Find where the given text appears and provide that cell's center as [X, Y] coordinate. 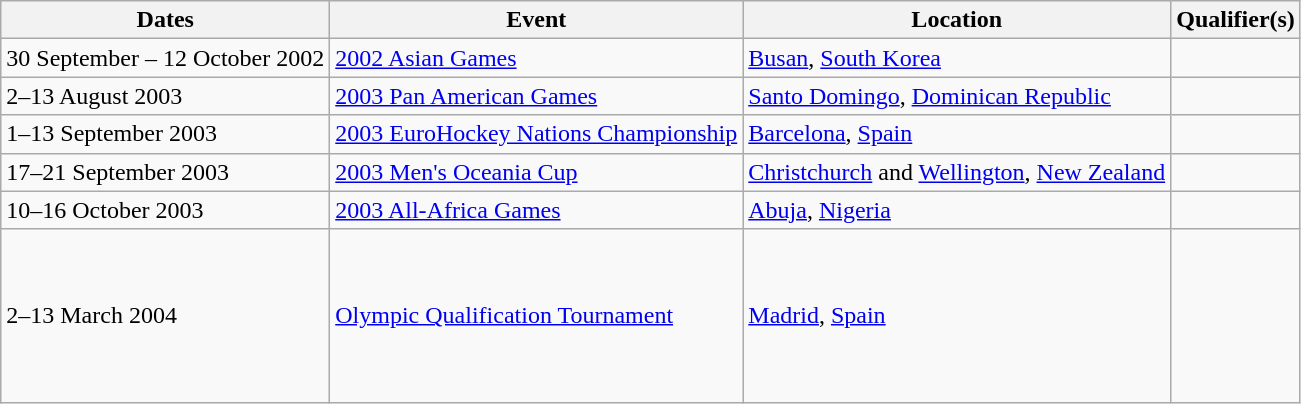
Christchurch and Wellington, New Zealand [957, 172]
Barcelona, Spain [957, 134]
2003 Pan American Games [536, 96]
Qualifier(s) [1236, 20]
10–16 October 2003 [166, 210]
Abuja, Nigeria [957, 210]
Dates [166, 20]
2–13 March 2004 [166, 316]
Location [957, 20]
Event [536, 20]
17–21 September 2003 [166, 172]
Olympic Qualification Tournament [536, 316]
1–13 September 2003 [166, 134]
Santo Domingo, Dominican Republic [957, 96]
2–13 August 2003 [166, 96]
30 September – 12 October 2002 [166, 58]
2003 All-Africa Games [536, 210]
Madrid, Spain [957, 316]
2003 EuroHockey Nations Championship [536, 134]
2002 Asian Games [536, 58]
2003 Men's Oceania Cup [536, 172]
Busan, South Korea [957, 58]
